Find where the given text appears and provide that cell's center as (X, Y) coordinate. 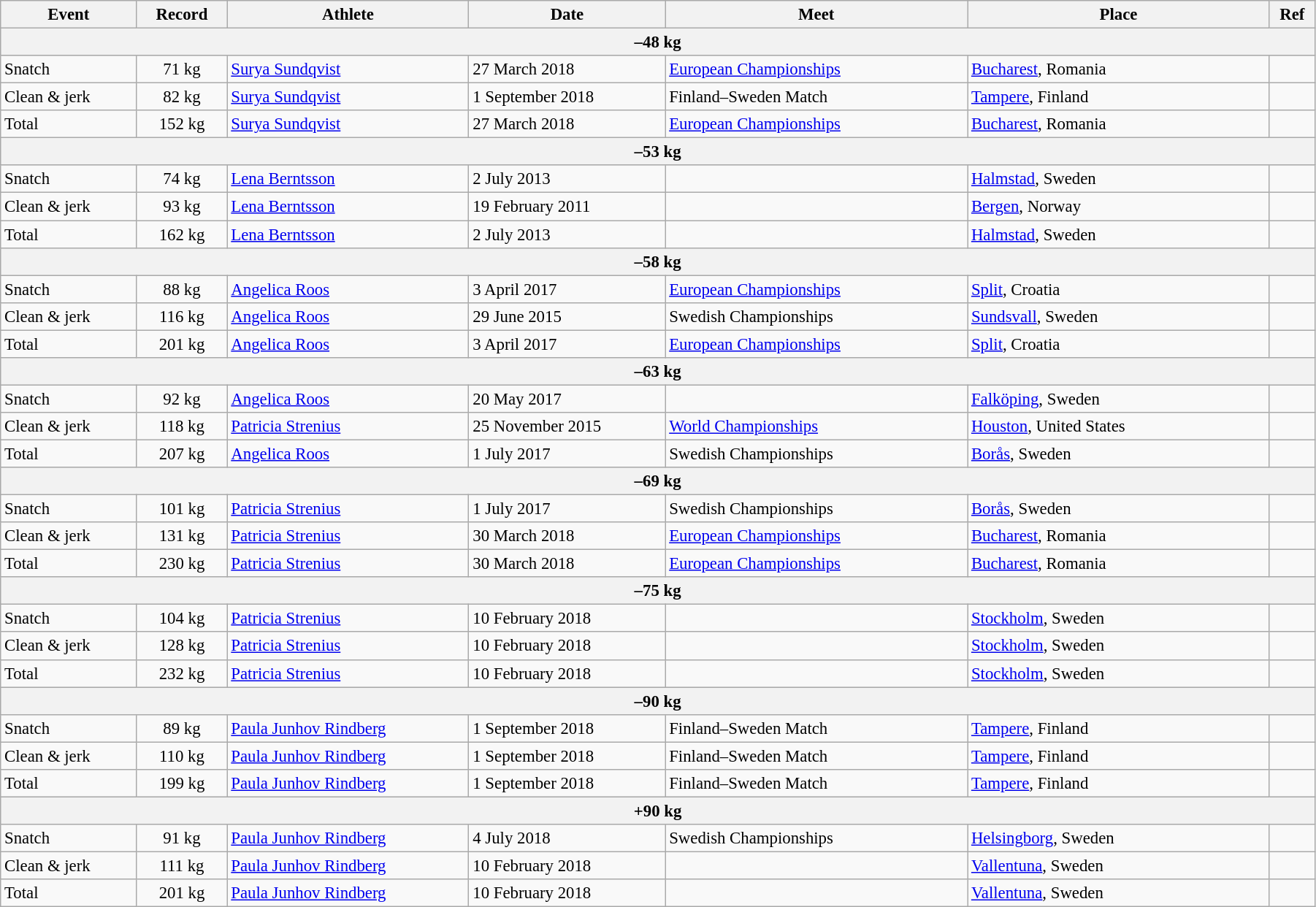
Athlete (348, 15)
199 kg (182, 784)
232 kg (182, 673)
101 kg (182, 509)
20 May 2017 (567, 399)
–69 kg (658, 481)
128 kg (182, 646)
25 November 2015 (567, 426)
Date (567, 15)
110 kg (182, 756)
Helsingborg, Sweden (1119, 838)
Ref (1292, 15)
74 kg (182, 179)
91 kg (182, 838)
+90 kg (658, 811)
230 kg (182, 564)
71 kg (182, 69)
4 July 2018 (567, 838)
Meet (816, 15)
93 kg (182, 207)
116 kg (182, 316)
92 kg (182, 399)
152 kg (182, 124)
Place (1119, 15)
29 June 2015 (567, 316)
207 kg (182, 453)
–63 kg (658, 372)
–58 kg (658, 261)
–53 kg (658, 152)
162 kg (182, 234)
104 kg (182, 619)
111 kg (182, 865)
19 February 2011 (567, 207)
Sundsvall, Sweden (1119, 316)
–48 kg (658, 42)
88 kg (182, 289)
131 kg (182, 536)
–90 kg (658, 701)
Event (69, 15)
Falköping, Sweden (1119, 399)
89 kg (182, 728)
Record (182, 15)
Bergen, Norway (1119, 207)
World Championships (816, 426)
118 kg (182, 426)
82 kg (182, 97)
Houston, United States (1119, 426)
–75 kg (658, 591)
